Determine the (x, y) coordinate at the center of the cell enclosing the given text.  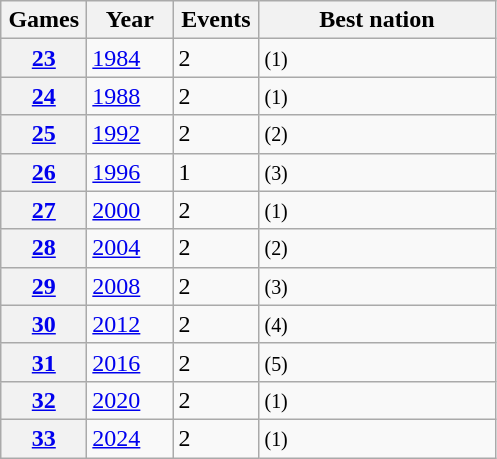
1984 (130, 58)
30 (44, 324)
29 (44, 286)
2024 (130, 438)
31 (44, 362)
(5) (377, 362)
1988 (130, 96)
1 (216, 172)
27 (44, 210)
23 (44, 58)
24 (44, 96)
1996 (130, 172)
1992 (130, 134)
2016 (130, 362)
Games (44, 20)
2008 (130, 286)
2000 (130, 210)
32 (44, 400)
26 (44, 172)
2004 (130, 248)
28 (44, 248)
33 (44, 438)
25 (44, 134)
Events (216, 20)
2020 (130, 400)
Best nation (377, 20)
(4) (377, 324)
2012 (130, 324)
Year (130, 20)
